Provide the (X, Y) coordinate of the cell's center where the given text is located.  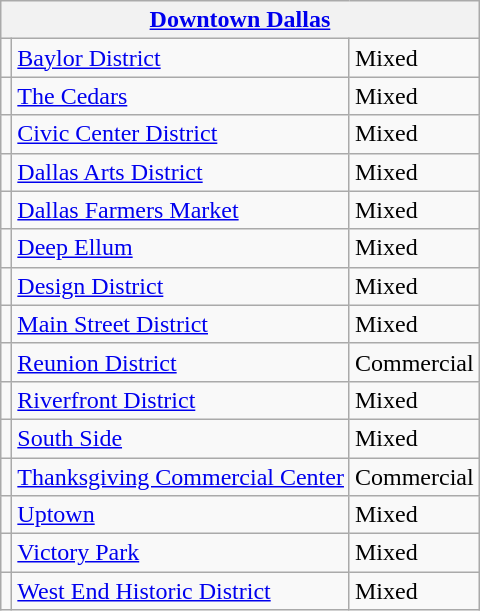
Baylor District (181, 58)
Downtown Dallas (240, 20)
Thanksgiving Commercial Center (181, 477)
Dallas Farmers Market (181, 210)
Reunion District (181, 362)
Deep Ellum (181, 248)
Civic Center District (181, 134)
South Side (181, 438)
Main Street District (181, 324)
Riverfront District (181, 400)
Uptown (181, 515)
West End Historic District (181, 591)
The Cedars (181, 96)
Victory Park (181, 553)
Design District (181, 286)
Dallas Arts District (181, 172)
